Return [x, y] of the center of cell containing provided text 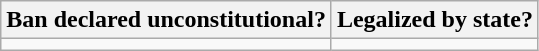
Ban declared unconstitutional? [166, 20]
Legalized by state? [434, 20]
